Search for the cell housing the specified text and yield its (X, Y) center coordinate. 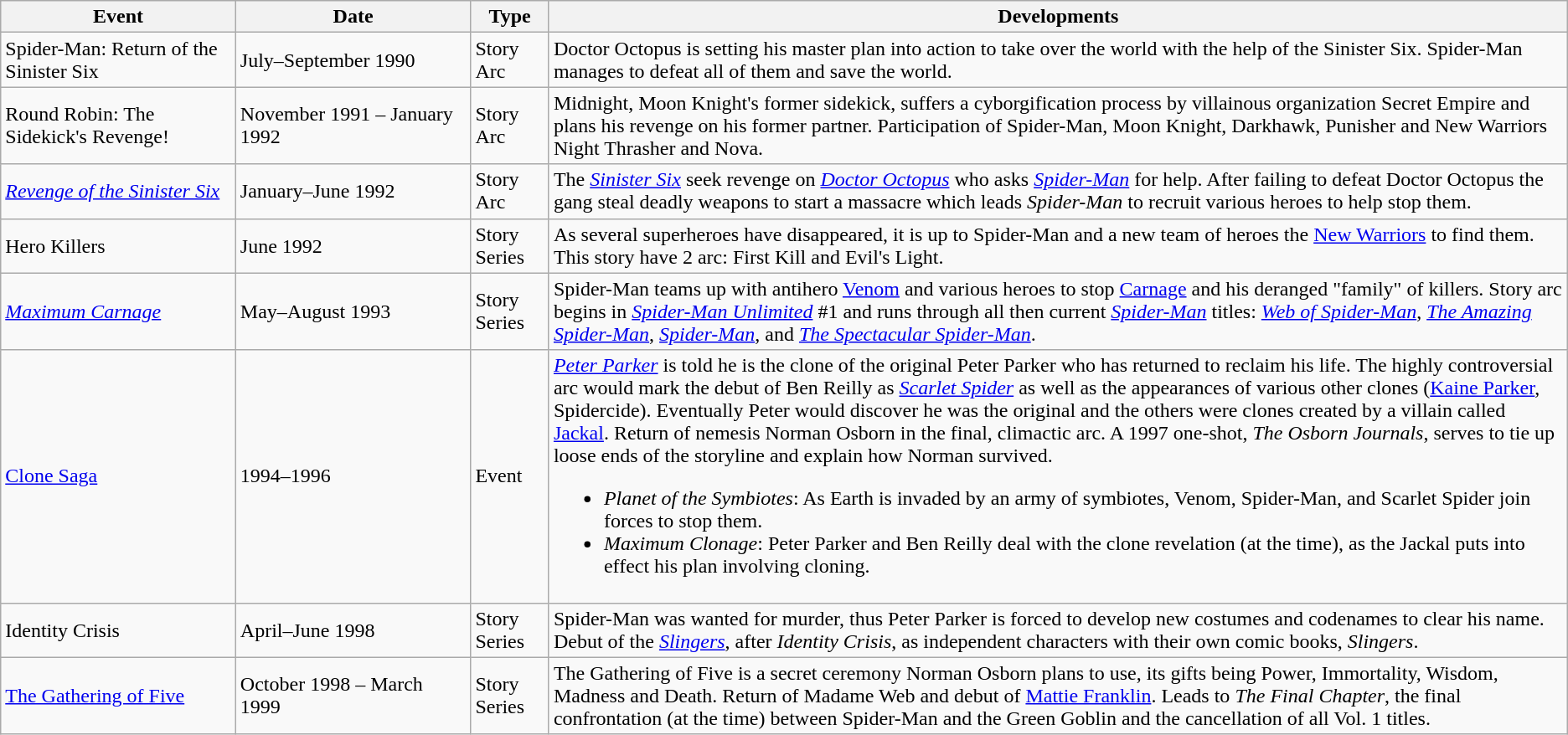
Spider-Man: Return of the Sinister Six (119, 60)
Developments (1058, 17)
Maximum Carnage (119, 311)
1994–1996 (353, 476)
June 1992 (353, 246)
October 1998 – March 1999 (353, 696)
Round Robin: The Sidekick's Revenge! (119, 126)
April–June 1998 (353, 630)
The Gathering of Five (119, 696)
January–June 1992 (353, 191)
Clone Saga (119, 476)
Identity Crisis (119, 630)
Revenge of the Sinister Six (119, 191)
May–August 1993 (353, 311)
Hero Killers (119, 246)
July–September 1990 (353, 60)
Date (353, 17)
November 1991 – January 1992 (353, 126)
Type (510, 17)
